Provide the (X, Y) coordinate of the cell's center where the given text is located.  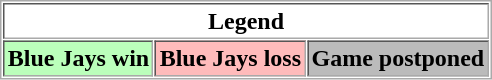
Blue Jays loss (230, 58)
Legend (246, 21)
Game postponed (398, 58)
Blue Jays win (78, 58)
